Provide the [X, Y] coordinate of the cell's center where the given text is located.  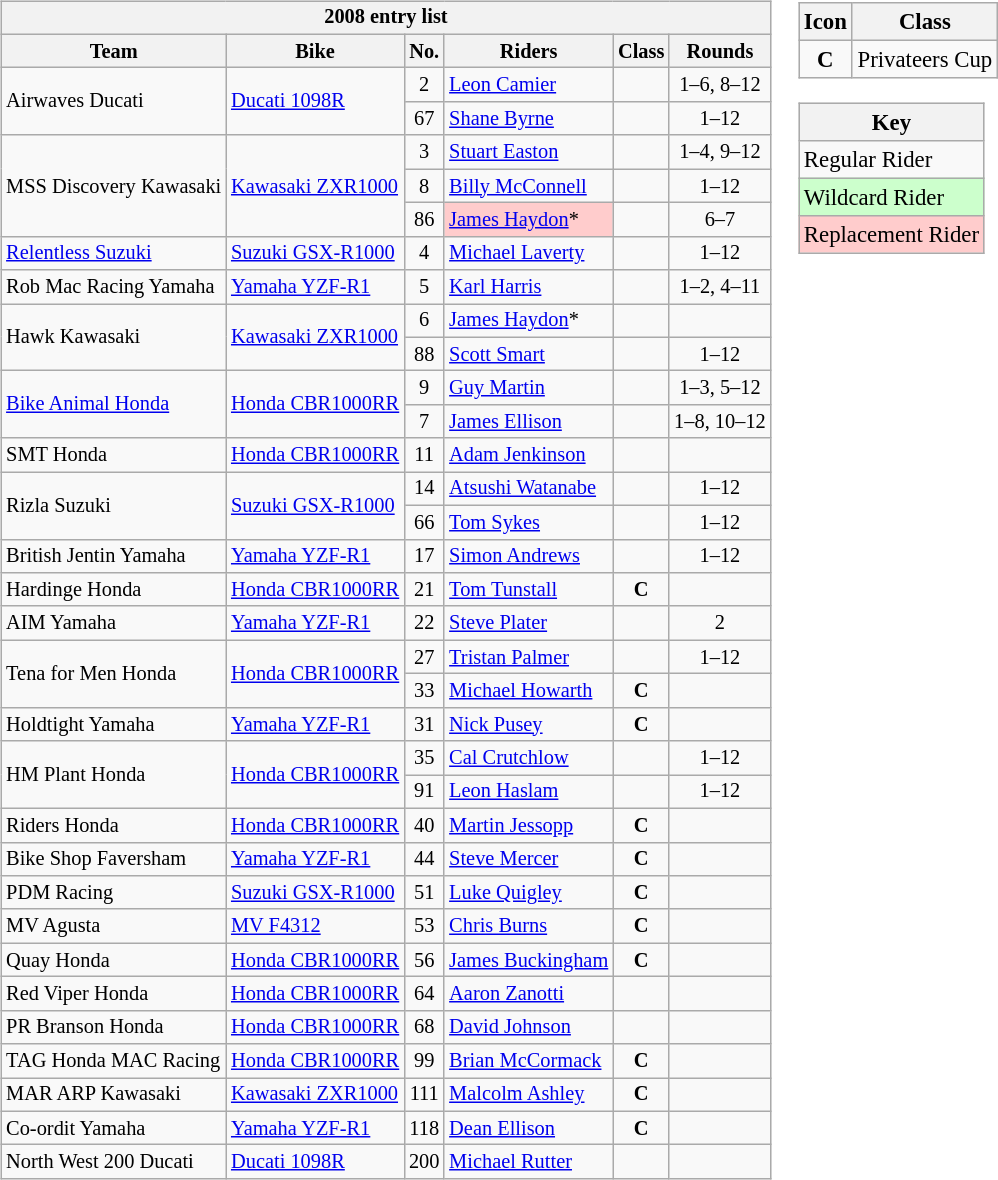
88 [424, 354]
Tena for Men Honda [114, 674]
7 [424, 422]
British Jentin Yamaha [114, 556]
5 [424, 287]
Steve Mercer [528, 859]
MV F4312 [315, 926]
Dean Ellison [528, 1128]
Michael Laverty [528, 253]
51 [424, 893]
Airwaves Ducati [114, 102]
Wildcard Rider [892, 197]
44 [424, 859]
Malcolm Ashley [528, 1095]
SMT Honda [114, 455]
Red Viper Honda [114, 994]
Scott Smart [528, 354]
Bike Animal Honda [114, 404]
67 [424, 119]
Leon Haslam [528, 792]
Rounds [720, 51]
2008 entry list [386, 18]
North West 200 Ducati [114, 1162]
Relentless Suzuki [114, 253]
27 [424, 657]
Tristan Palmer [528, 657]
MV Agusta [114, 926]
Guy Martin [528, 388]
Bike Shop Faversham [114, 859]
1–6, 8–12 [720, 85]
4 [424, 253]
Leon Camier [528, 85]
1–8, 10–12 [720, 422]
HM Plant Honda [114, 774]
21 [424, 590]
66 [424, 522]
Co-ordit Yamaha [114, 1128]
35 [424, 758]
AIM Yamaha [114, 623]
1–4, 9–12 [720, 152]
No. [424, 51]
8 [424, 186]
Chris Burns [528, 926]
40 [424, 825]
Rizla Suzuki [114, 506]
22 [424, 623]
Atsushi Watanabe [528, 489]
56 [424, 960]
99 [424, 1061]
Bike [315, 51]
Michael Howarth [528, 691]
PR Branson Honda [114, 1027]
Tom Sykes [528, 522]
91 [424, 792]
Privateers Cup [924, 60]
Riders Honda [114, 825]
31 [424, 724]
17 [424, 556]
Hardinge Honda [114, 590]
Steve Plater [528, 623]
Shane Byrne [528, 119]
3 [424, 152]
James Buckingham [528, 960]
Adam Jenkinson [528, 455]
TAG Honda MAC Racing [114, 1061]
Michael Rutter [528, 1162]
68 [424, 1027]
Billy McConnell [528, 186]
Rob Mac Racing Yamaha [114, 287]
200 [424, 1162]
9 [424, 388]
11 [424, 455]
David Johnson [528, 1027]
Key [892, 121]
Tom Tunstall [528, 590]
Icon [826, 22]
1–3, 5–12 [720, 388]
6–7 [720, 220]
James Ellison [528, 422]
Quay Honda [114, 960]
Cal Crutchlow [528, 758]
Team [114, 51]
Stuart Easton [528, 152]
86 [424, 220]
6 [424, 321]
Martin Jessopp [528, 825]
Hawk Kawasaki [114, 338]
Luke Quigley [528, 893]
Holdtight Yamaha [114, 724]
Riders [528, 51]
53 [424, 926]
Nick Pusey [528, 724]
14 [424, 489]
Aaron Zanotti [528, 994]
Karl Harris [528, 287]
Regular Rider [892, 159]
118 [424, 1128]
111 [424, 1095]
MSS Discovery Kawasaki [114, 186]
Simon Andrews [528, 556]
Brian McCormack [528, 1061]
64 [424, 994]
PDM Racing [114, 893]
MAR ARP Kawasaki [114, 1095]
33 [424, 691]
1–2, 4–11 [720, 287]
Replacement Rider [892, 234]
